Find where the given text appears and provide that cell's center as [x, y] coordinate. 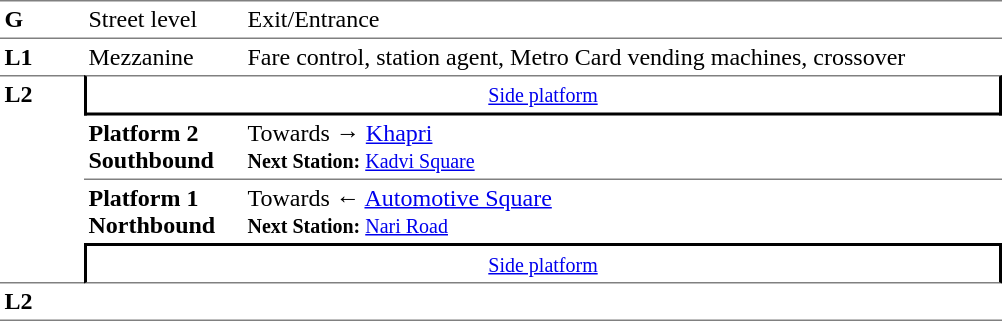
L1 [42, 57]
Platform 1Northbound [164, 212]
Platform 2Southbound [164, 148]
Fare control, station agent, Metro Card vending machines, crossover [622, 57]
L2 [42, 179]
Towards → KhapriNext Station: Kadvi Square [622, 148]
Towards ← Automotive SquareNext Station: Nari Road [622, 212]
G [42, 20]
Exit/Entrance [622, 20]
Mezzanine [164, 57]
Street level [164, 20]
